Locate the cell with the specified text and output its (X, Y) center coordinate. 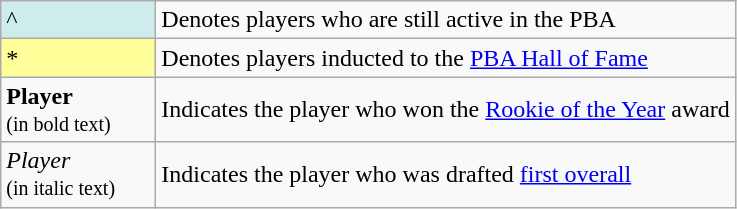
* (78, 58)
^ (78, 20)
Denotes players who are still active in the PBA (446, 20)
Denotes players inducted to the PBA Hall of Fame (446, 58)
Player(in bold text) (78, 110)
Indicates the player who was drafted first overall (446, 174)
Indicates the player who won the Rookie of the Year award (446, 110)
Player(in italic text) (78, 174)
